Output the (X, Y) coordinate of the center of the cell containing the given text.  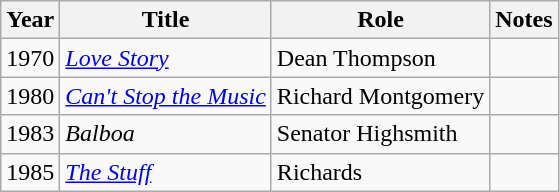
Love Story (166, 58)
Dean Thompson (380, 58)
Balboa (166, 134)
Year (30, 20)
Notes (524, 20)
Senator Highsmith (380, 134)
Richard Montgomery (380, 96)
1980 (30, 96)
Title (166, 20)
1970 (30, 58)
The Stuff (166, 172)
1985 (30, 172)
Richards (380, 172)
1983 (30, 134)
Role (380, 20)
Can't Stop the Music (166, 96)
